Determine the (X, Y) coordinate at the center of the cell enclosing the given text.  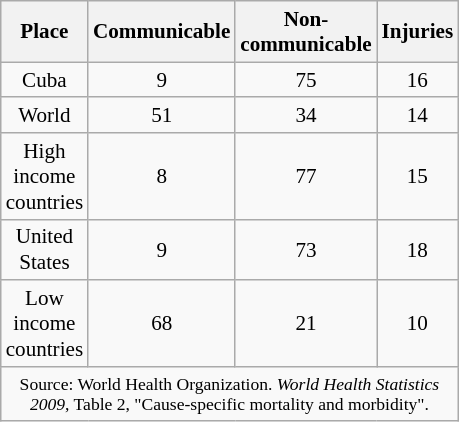
18 (418, 250)
16 (418, 80)
77 (306, 176)
Cuba (44, 80)
Non-communicable (306, 32)
14 (418, 114)
United States (44, 250)
Communicable (162, 32)
51 (162, 114)
Low income countries (44, 323)
73 (306, 250)
34 (306, 114)
75 (306, 80)
High income countries (44, 176)
21 (306, 323)
68 (162, 323)
8 (162, 176)
Source: World Health Organization. World Health Statistics 2009, Table 2, "Cause-specific mortality and morbidity". (230, 394)
World (44, 114)
Injuries (418, 32)
10 (418, 323)
Place (44, 32)
15 (418, 176)
